Detect which cell encompasses the target text, then output its [X, Y] center coordinate. 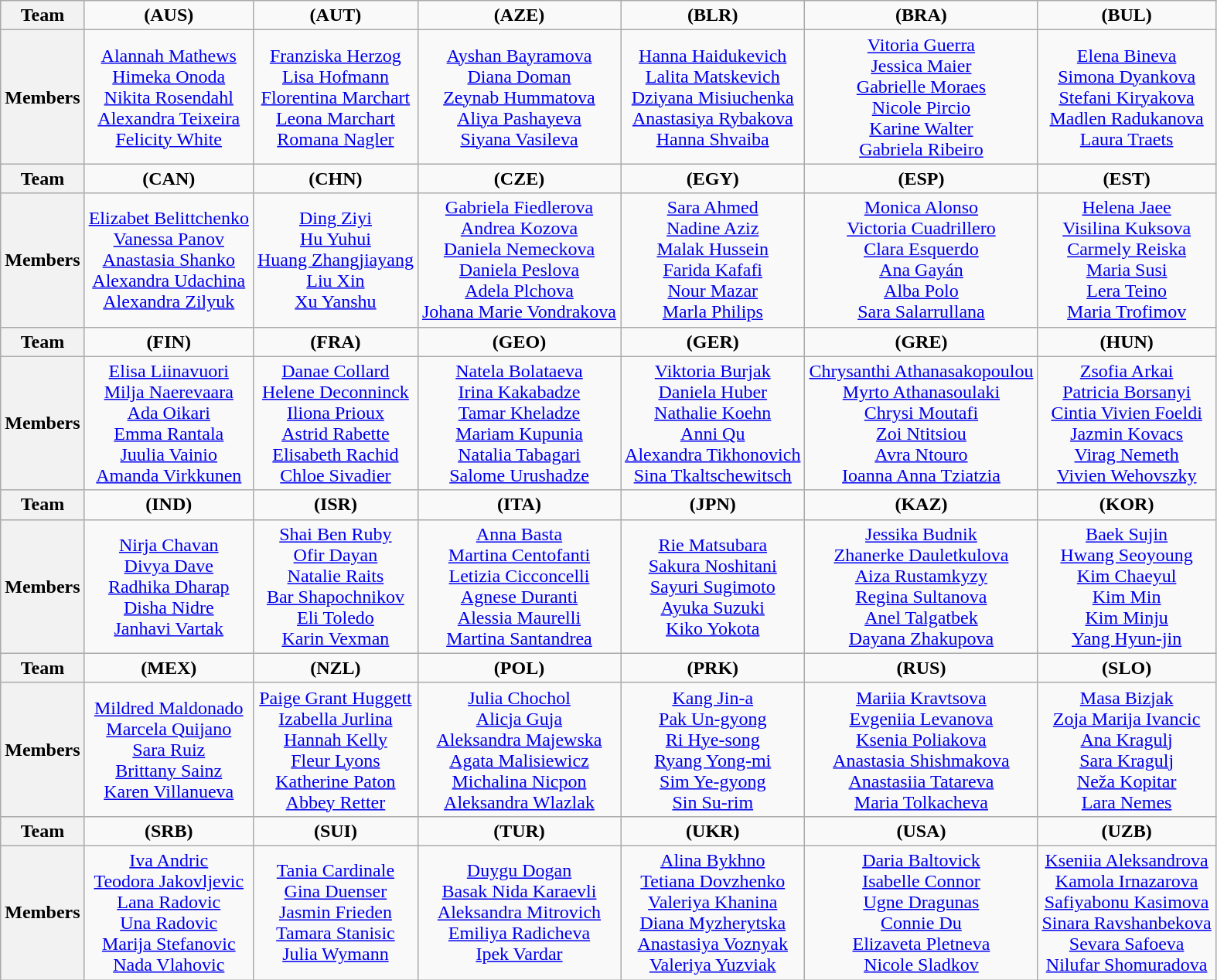
(UKR) [713, 831]
(GER) [713, 342]
Duygu Dogan Basak Nida Karaevli Aleksandra Mitrovich Emiliya Radicheva Ipek Vardar [519, 912]
Alannah Mathews Himeka OnodaNikita RosendahlAlexandra TeixeiraFelicity White [169, 97]
Monica AlonsoVictoria CuadrilleroClara EsquerdoAna GayánAlba PoloSara Salarrullana [922, 260]
(IND) [169, 505]
(KOR) [1127, 505]
Rie Matsubara Sakura Noshitani Sayuri Sugimoto Ayuka Suzuki Kiko Yokota [713, 586]
(EGY) [713, 179]
(CZE) [519, 179]
(BRA) [922, 15]
(CHN) [336, 179]
Danae Collard Helene Deconninck Iliona Prioux Astrid Rabette Elisabeth Rachid Chloe Sivadier [336, 424]
Gabriela FiedlerovaAndrea KozovaDaniela NemeckovaDaniela PeslovaAdela PlchovaJohana Marie Vondrakova [519, 260]
Mildred MaldonadoMarcela QuijanoSara RuizBrittany SainzKaren Villanueva [169, 750]
(BUL) [1127, 15]
Sara AhmedNadine AzizMalak HusseinFarida KafafiNour MazarMarla Philips [713, 260]
(SUI) [336, 831]
Anna Basta Martina Centofanti Letizia Cicconcelli Agnese Duranti Alessia Maurelli Martina Santandrea [519, 586]
(AUT) [336, 15]
Alina Bykhno Tetiana Dovzhenko Valeriya Khanina Diana Myzherytska Anastasiya Voznyak Valeriya Yuzviak [713, 912]
Elena BinevaSimona DyankovaStefani KiryakovaMadlen RadukanovaLaura Traets [1127, 97]
Chrysanthi Athanasakopoulou Myrto Athanasoulaki Chrysi Moutafi Zoi Ntitsiou Avra Ntouro Ioanna Anna Tziatzia [922, 424]
(PRK) [713, 668]
(RUS) [922, 668]
(TUR) [519, 831]
(UZB) [1127, 831]
Nirja ChavanDivya DaveRadhika DharapDisha NidreJanhavi Vartak [169, 586]
Julia Chochol Alicja Guja Aleksandra Majewska Agata Malisiewicz Michalina Nicpon Aleksandra Wlazlak [519, 750]
Elisa Liinavuori Milja NaerevaaraAda OikariEmma RantalaJuulia VainioAmanda Virkkunen [169, 424]
Daria Baltovick Isabelle Connor Ugne Dragunas Connie Du Elizaveta Pletneva Nicole Sladkov [922, 912]
Zsofia Arkai Patricia Borsanyi Cintia Vivien Foeldi Jazmin Kovacs Virag Nemeth Vivien Wehovszky [1127, 424]
Helena JaeeVisilina KuksovaCarmely ReiskaMaria SusiLera TeinoMaria Trofimov [1127, 260]
(HUN) [1127, 342]
Shai Ben Ruby Ofir Dayan Natalie Raits Bar Shapochnikov Eli Toledo Karin Vexman [336, 586]
Kseniia Aleksandrova Kamola Irnazarova Safiyabonu Kasimova Sinara Ravshanbekova Sevara Safoeva Nilufar Shomuradova [1127, 912]
Paige Grant Huggett Izabella Jurlina Hannah Kelly Fleur Lyons Katherine Paton Abbey Retter [336, 750]
(CAN) [169, 179]
(EST) [1127, 179]
(AUS) [169, 15]
Jessika Budnik Zhanerke Dauletkulova Aiza Rustamkyzy Regina Sultanova Anel Talgatbek Dayana Zhakupova [922, 586]
(AZE) [519, 15]
(FRA) [336, 342]
(SRB) [169, 831]
(GRE) [922, 342]
(NZL) [336, 668]
(ESP) [922, 179]
Masa Bizjak Zoja Marija Ivancic Ana Kragulj Sara Kragulj Neža Kopitar Lara Nemes [1127, 750]
Ding ZiyiHu YuhuiHuang ZhangjiayangLiu XinXu Yanshu [336, 260]
Baek Sujin Hwang Seoyoung Kim Chaeyul Kim Min Kim Minju Yang Hyun-jin [1127, 586]
Viktoria Burjak Daniela Huber Nathalie Koehn Anni Qu Alexandra Tikhonovich Sina Tkaltschewitsch [713, 424]
Elizabet Belittchenko Vanessa PanovAnastasia ShankoAlexandra UdachinaAlexandra Zilyuk [169, 260]
(BLR) [713, 15]
(JPN) [713, 505]
Kang Jin-a Pak Un-gyong Ri Hye-song Ryang Yong-mi Sim Ye-gyong Sin Su-rim [713, 750]
Tania Cardinale Gina Duenser Jasmin Frieden Tamara Stanisic Julia Wymann [336, 912]
(ISR) [336, 505]
Hanna HaidukevichLalita MatskevichDziyana MisiuchenkaAnastasiya RybakovaHanna Shvaiba [713, 97]
Franziska HerzogLisa HofmannFlorentina MarchartLeona MarchartRomana Nagler [336, 97]
Iva AndricTeodora JakovljevicLana RadovicUna RadovicMarija StefanovicNada Vlahovic [169, 912]
(SLO) [1127, 668]
(MEX) [169, 668]
(KAZ) [922, 505]
(FIN) [169, 342]
Ayshan BayramovaDiana DomanZeynab HummatovaAliya PashayevaSiyana Vasileva [519, 97]
Mariia Kravtsova Evgeniia Levanova Ksenia Poliakova Anastasia Shishmakova Anastasiia Tatareva Maria Tolkacheva [922, 750]
(GEO) [519, 342]
(USA) [922, 831]
Vitoria GuerraJessica MaierGabrielle MoraesNicole PircioKarine WalterGabriela Ribeiro [922, 97]
Natela Bolataeva Irina Kakabadze Tamar Kheladze Mariam Kupunia Natalia Tabagari Salome Urushadze [519, 424]
(POL) [519, 668]
(ITA) [519, 505]
